Return [x, y] of the center of cell containing provided text 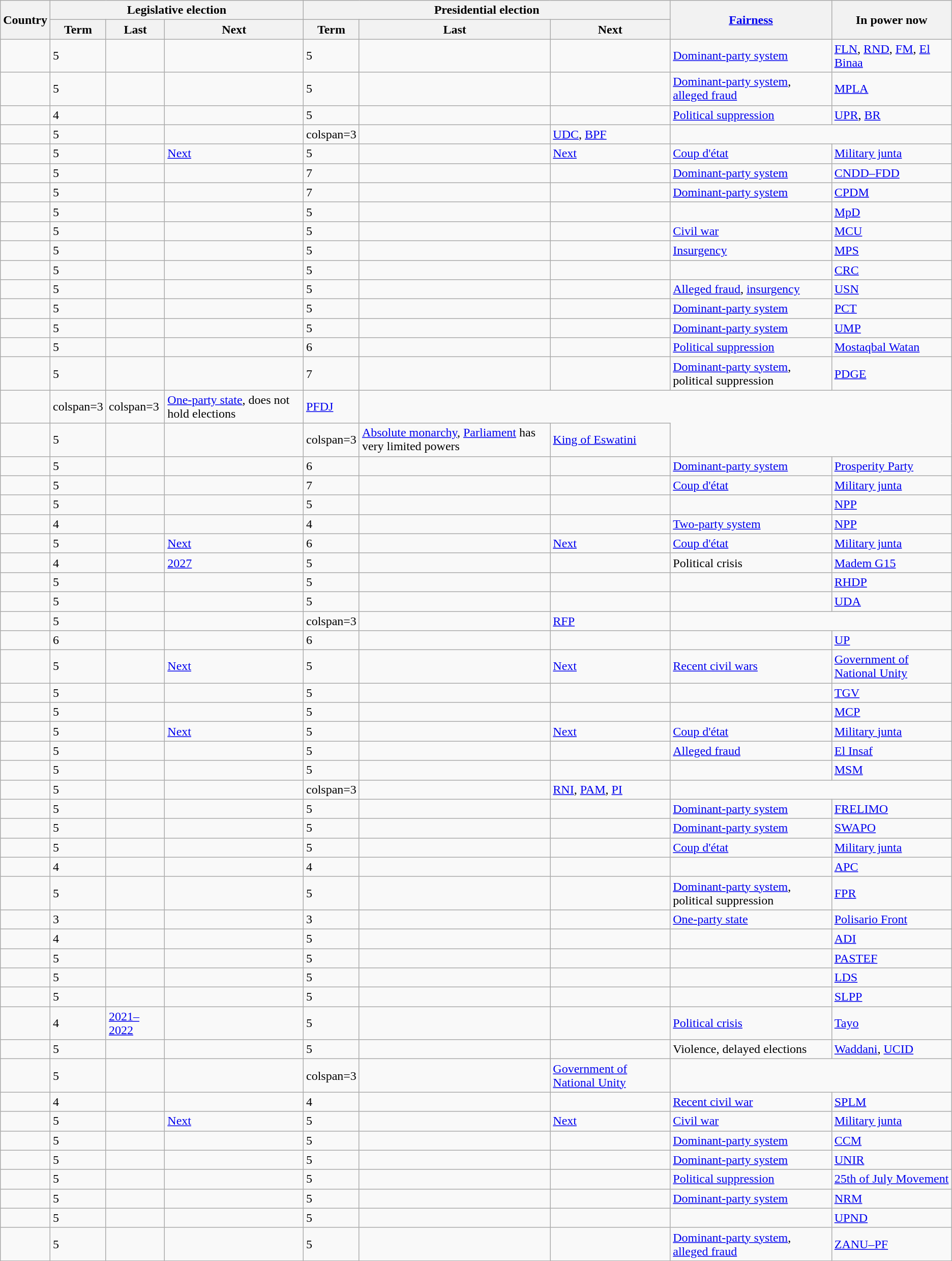
ADI [891, 939]
MPLA [891, 89]
APC [891, 867]
Alleged fraud, insurgency [751, 289]
Waddani, UCID [891, 1049]
Presidential election [486, 10]
UMP [891, 328]
SPLM [891, 1102]
FPR [891, 893]
King of Eswatini [610, 439]
One-party state, does not hold elections [234, 407]
MpD [891, 212]
UDC, BPF [610, 134]
SLPP [891, 997]
UPND [891, 1218]
One-party state [751, 919]
PCT [891, 309]
MSM [891, 770]
Prosperity Party [891, 466]
Alleged fraud [751, 751]
UNIR [891, 1160]
FRELIMO [891, 809]
In power now [891, 20]
PDGE [891, 373]
RHDP [891, 582]
Madem G15 [891, 563]
MCP [891, 712]
RNI, PAM, PI [610, 789]
USN [891, 289]
2027 [234, 563]
El Insaf [891, 751]
Polisario Front [891, 919]
MPS [891, 250]
FLN, RND, FM, El Binaa [891, 56]
UP [891, 640]
TGV [891, 693]
Fairness [751, 20]
Two-party system [751, 524]
PFDJ [331, 407]
Absolute monarchy, Parliament has very limited powers [455, 439]
UPR, BR [891, 115]
CNDD–FDD [891, 173]
RFP [610, 621]
LDS [891, 978]
2021–2022 [135, 1023]
Country [25, 20]
CRC [891, 270]
Insurgency [751, 250]
MCU [891, 231]
UDA [891, 601]
Violence, delayed elections [751, 1049]
CCM [891, 1140]
Recent civil war [751, 1102]
Legislative election [176, 10]
Recent civil wars [751, 666]
ZANU–PF [891, 1244]
NRM [891, 1198]
CPDM [891, 192]
25th of July Movement [891, 1179]
PASTEF [891, 958]
Tayo [891, 1023]
SWAPO [891, 828]
Mostaqbal Watan [891, 347]
